From the cell containing the given text, extract its center point as (X, Y) coordinate. 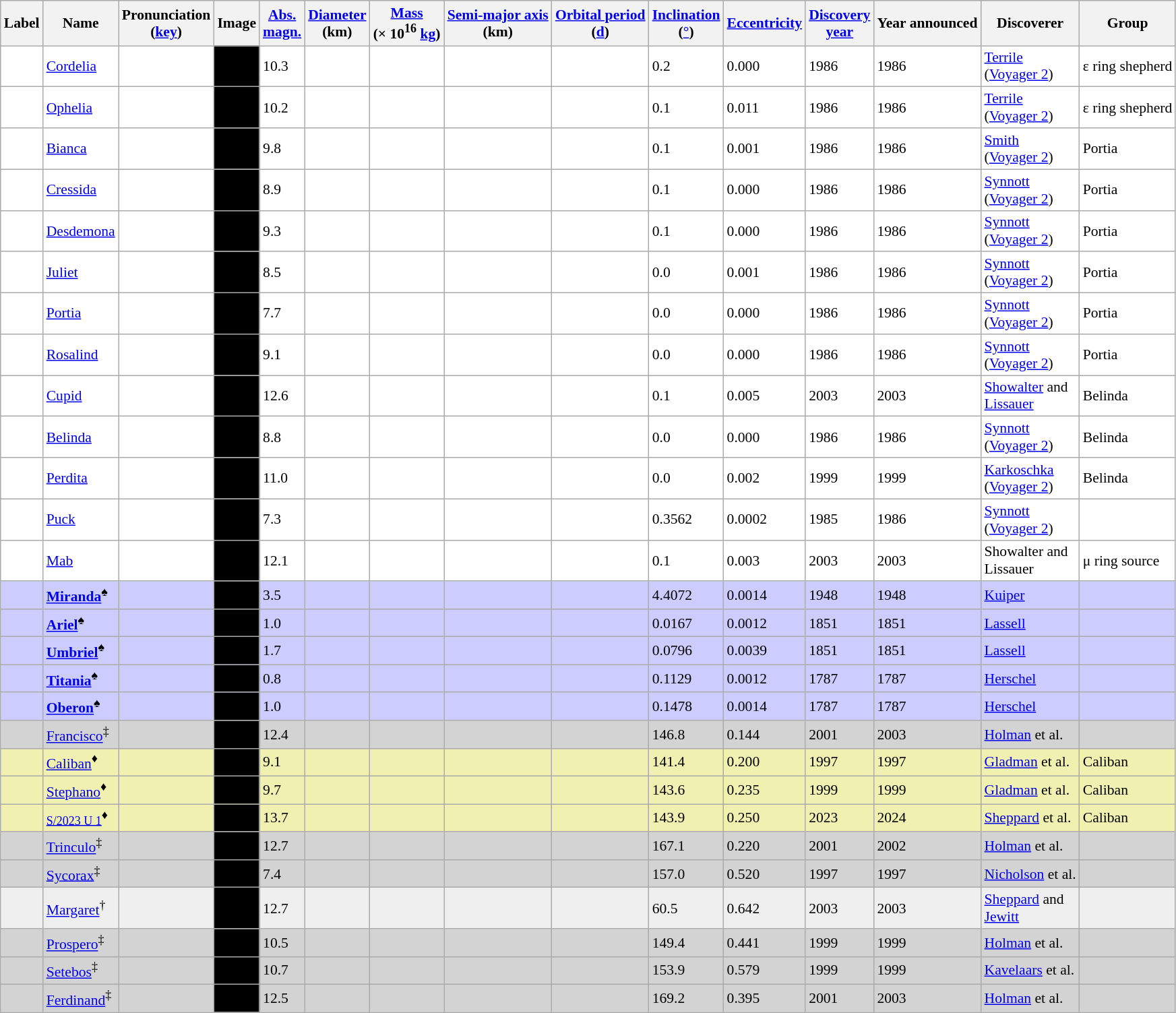
12.4 (282, 735)
2024 (927, 818)
0.002 (765, 479)
10.5 (282, 942)
Nicholson et al. (1030, 873)
0.2 (686, 66)
0.3562 (686, 519)
9.3 (282, 231)
Kuiper (1030, 596)
Cupid (81, 396)
143.9 (686, 818)
149.4 (686, 942)
Ferdinand‡ (81, 999)
7.3 (282, 519)
1985 (840, 519)
1.7 (282, 651)
0.200 (765, 763)
Ariel♠ (81, 623)
0.003 (765, 561)
13.7 (282, 818)
Setebos‡ (81, 971)
146.8 (686, 735)
0.441 (765, 942)
2023 (840, 818)
Juliet (81, 272)
143.6 (686, 790)
Eccentricity (765, 23)
0.144 (765, 735)
Discoveryyear (840, 23)
Label (22, 23)
Titania♠ (81, 679)
Year announced (927, 23)
12.5 (282, 999)
Smith (Voyager 2) (1030, 148)
0.220 (765, 845)
Orbital period(d) (600, 23)
Rosalind (81, 355)
Trinculo‡ (81, 845)
Group (1128, 23)
0.520 (765, 873)
Bianca (81, 148)
Miranda♠ (81, 596)
Oberon♠ (81, 706)
167.1 (686, 845)
Diameter(km) (337, 23)
0.235 (765, 790)
Sheppard et al. (1030, 818)
10.2 (282, 108)
Sheppard and Jewitt (1030, 909)
4.4072 (686, 596)
3.5 (282, 596)
12.6 (282, 396)
0.250 (765, 818)
0.1478 (686, 706)
7.7 (282, 314)
Margaret† (81, 909)
Ophelia (81, 108)
Kavelaars et al. (1030, 971)
Prospero‡ (81, 942)
169.2 (686, 999)
Sycorax‡ (81, 873)
Karkoschka (Voyager 2) (1030, 479)
Caliban♦ (81, 763)
10.7 (282, 971)
9.7 (282, 790)
10.3 (282, 66)
μ ring source (1128, 561)
8.9 (282, 190)
Cressida (81, 190)
0.005 (765, 396)
0.0039 (765, 651)
141.4 (686, 763)
0.0167 (686, 623)
8.5 (282, 272)
Stephano♦ (81, 790)
60.5 (686, 909)
0.011 (765, 108)
11.0 (282, 479)
S/2023 U 1♦ (81, 818)
2002 (927, 845)
Mass(× 1016 kg) (407, 23)
Image (237, 23)
Semi-major axis(km) (498, 23)
Inclination(°) (686, 23)
12.1 (282, 561)
Cordelia (81, 66)
Francisco‡ (81, 735)
Abs.magn. (282, 23)
Umbriel♠ (81, 651)
0.395 (765, 999)
Perdita (81, 479)
Name (81, 23)
9.8 (282, 148)
Pronunciation(key) (166, 23)
Discoverer (1030, 23)
0.0796 (686, 651)
0.1129 (686, 679)
Puck (81, 519)
Desdemona (81, 231)
Mab (81, 561)
0.642 (765, 909)
0.0002 (765, 519)
157.0 (686, 873)
8.8 (282, 437)
0.579 (765, 971)
0.8 (282, 679)
153.9 (686, 971)
7.4 (282, 873)
